Return (X, Y) of the center of cell containing provided text 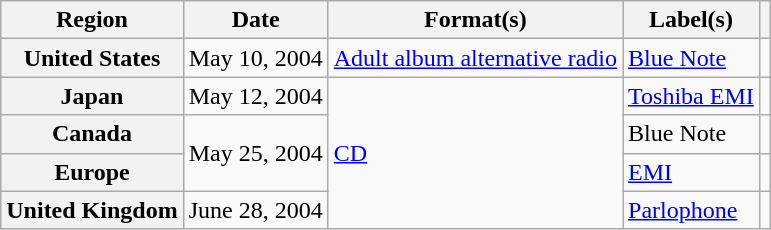
Parlophone (692, 210)
Toshiba EMI (692, 96)
Region (92, 20)
Adult album alternative radio (475, 58)
May 10, 2004 (256, 58)
Label(s) (692, 20)
CD (475, 153)
May 12, 2004 (256, 96)
Europe (92, 172)
Date (256, 20)
Canada (92, 134)
May 25, 2004 (256, 153)
United Kingdom (92, 210)
June 28, 2004 (256, 210)
United States (92, 58)
Japan (92, 96)
EMI (692, 172)
Format(s) (475, 20)
